Output the [X, Y] coordinate of the center of the cell containing the given text.  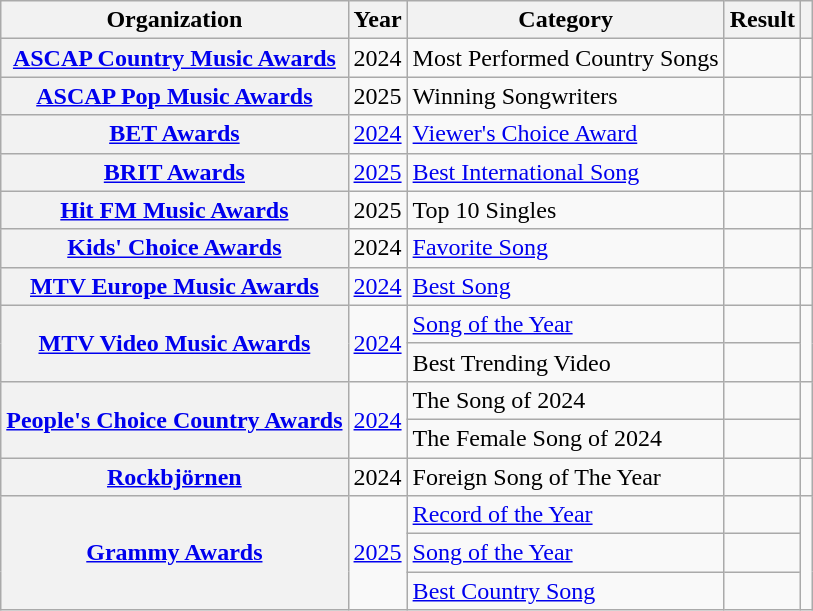
Hit FM Music Awards [174, 210]
Best Trending Video [566, 362]
Best Country Song [566, 591]
Category [566, 20]
MTV Video Music Awards [174, 343]
The Song of 2024 [566, 400]
Rockbjörnen [174, 477]
ASCAP Country Music Awards [174, 58]
Kids' Choice Awards [174, 248]
Favorite Song [566, 248]
Foreign Song of The Year [566, 477]
Most Performed Country Songs [566, 58]
People's Choice Country Awards [174, 419]
Viewer's Choice Award [566, 134]
Best Song [566, 286]
BRIT Awards [174, 172]
Top 10 Singles [566, 210]
The Female Song of 2024 [566, 438]
Record of the Year [566, 515]
MTV Europe Music Awards [174, 286]
Organization [174, 20]
ASCAP Pop Music Awards [174, 96]
BET Awards [174, 134]
Year [378, 20]
Winning Songwriters [566, 96]
Best International Song [566, 172]
Result [762, 20]
Grammy Awards [174, 553]
